Search for the cell housing the specified text and yield its [X, Y] center coordinate. 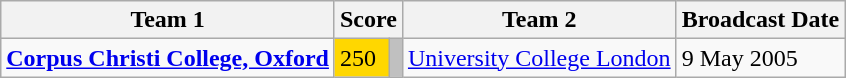
250 [362, 58]
University College London [539, 58]
Team 2 [539, 20]
Score [368, 20]
Broadcast Date [760, 20]
Team 1 [168, 20]
Corpus Christi College, Oxford [168, 58]
9 May 2005 [760, 58]
